Return the (X, Y) coordinate for the center point of the cell that contains the specified text.  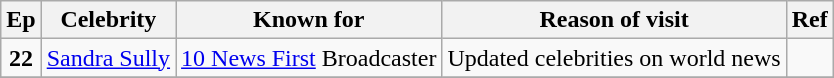
Sandra Sully (108, 58)
Updated celebrities on world news (614, 58)
22 (21, 58)
Ref (810, 20)
Reason of visit (614, 20)
Celebrity (108, 20)
10 News First Broadcaster (309, 58)
Ep (21, 20)
Known for (309, 20)
